Search for the cell housing the specified text and yield its [X, Y] center coordinate. 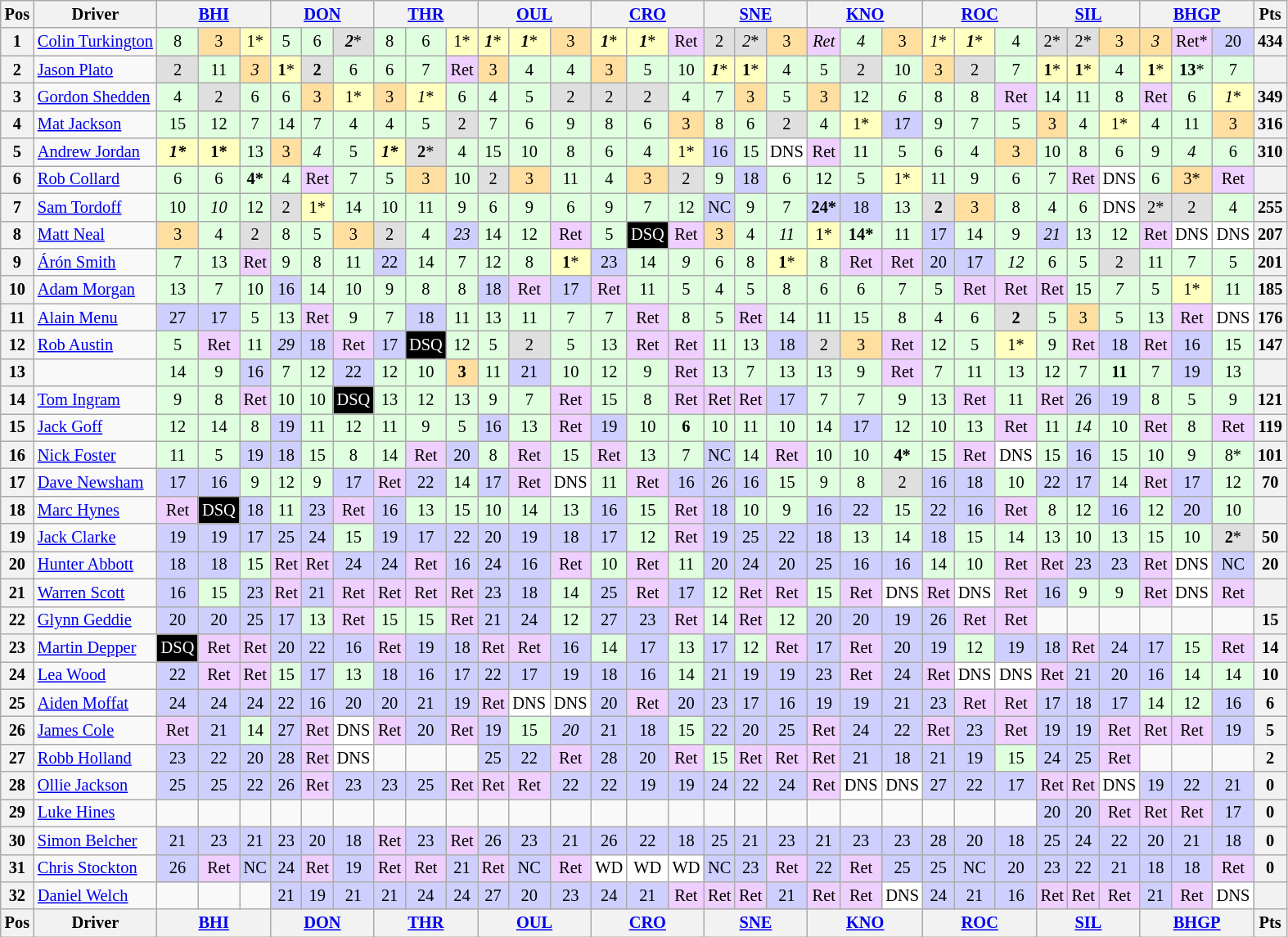
Daniel Welch [95, 895]
8* [1233, 455]
14* [861, 235]
255 [1270, 207]
Lea Wood [95, 675]
32 [17, 895]
Ollie Jackson [95, 786]
310 [1270, 152]
Aiden Moffat [95, 703]
Adam Morgan [95, 290]
434 [1270, 42]
Andrew Jordan [95, 152]
Martin Depper [95, 647]
Rob Austin [95, 345]
Dave Newsham [95, 482]
50 [1270, 538]
Simon Belcher [95, 840]
3* [1191, 179]
176 [1270, 318]
Árón Smith [95, 262]
Mat Jackson [95, 124]
70 [1270, 482]
Rob Collard [95, 179]
Marc Hynes [95, 510]
1 [17, 42]
101 [1270, 455]
147 [1270, 345]
Robb Holland [95, 758]
Colin Turkington [95, 42]
31 [17, 868]
207 [1270, 235]
James Cole [95, 730]
Matt Neal [95, 235]
Luke Hines [95, 813]
13* [1191, 70]
Warren Scott [95, 592]
349 [1270, 97]
121 [1270, 400]
Tom Ingram [95, 400]
Ret* [1191, 42]
Chris Stockton [95, 868]
Jason Plato [95, 70]
Nick Foster [95, 455]
Jack Goff [95, 427]
Gordon Shedden [95, 97]
24* [824, 207]
Hunter Abbott [95, 565]
201 [1270, 262]
Alain Menu [95, 318]
30 [17, 840]
Glynn Geddie [95, 620]
316 [1270, 124]
Jack Clarke [95, 538]
185 [1270, 290]
119 [1270, 427]
Sam Tordoff [95, 207]
